Find where the given text appears and provide that cell's center as [x, y] coordinate. 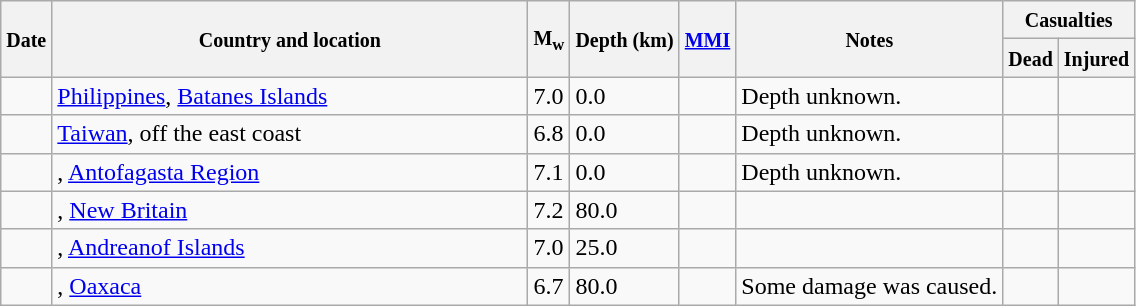
7.2 [549, 210]
25.0 [624, 248]
, Oaxaca [290, 286]
, New Britain [290, 210]
6.7 [549, 286]
Depth (km) [624, 39]
Notes [870, 39]
MMI [708, 39]
Casualties [1069, 20]
Country and location [290, 39]
Date [26, 39]
7.1 [549, 172]
Philippines, Batanes Islands [290, 96]
Dead [1031, 58]
Mw [549, 39]
Injured [1096, 58]
, Antofagasta Region [290, 172]
, Andreanof Islands [290, 248]
Some damage was caused. [870, 286]
Taiwan, off the east coast [290, 134]
6.8 [549, 134]
